Search for the cell housing the specified text and yield its [X, Y] center coordinate. 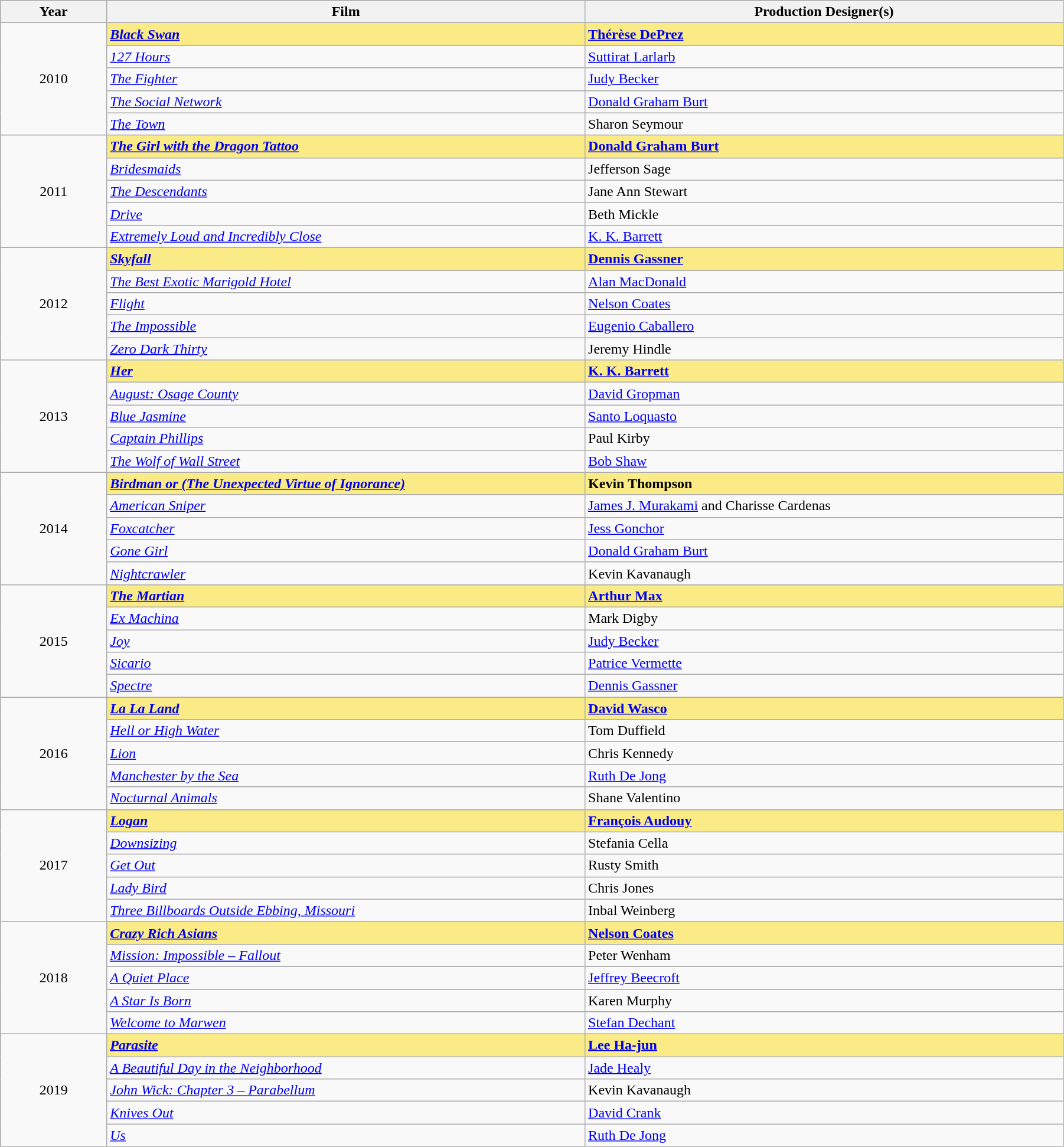
The Wolf of Wall Street [346, 461]
Nightcrawler [346, 573]
Jeremy Hindle [824, 349]
The Martian [346, 596]
Us [346, 1135]
David Crank [824, 1113]
Foxcatcher [346, 528]
Captain Phillips [346, 439]
2014 [54, 528]
Santo Loquasto [824, 416]
François Audouy [824, 821]
Bob Shaw [824, 461]
Jess Gonchor [824, 528]
Lee Ha-jun [824, 1045]
Spectre [346, 686]
Hell or High Water [346, 731]
Ex Machina [346, 618]
Manchester by the Sea [346, 776]
Chris Jones [824, 888]
Thérèse DePrez [824, 34]
Black Swan [346, 34]
Jeffrey Beecroft [824, 978]
The Impossible [346, 326]
Tom Duffield [824, 731]
Crazy Rich Asians [346, 933]
Extremely Loud and Incredibly Close [346, 236]
Flight [346, 304]
Three Billboards Outside Ebbing, Missouri [346, 910]
A Beautiful Day in the Neighborhood [346, 1068]
La La Land [346, 708]
Birdman or (The Unexpected Virtue of Ignorance) [346, 483]
Nocturnal Animals [346, 798]
2010 [54, 79]
Year [54, 12]
Lion [346, 753]
Film [346, 12]
Jane Ann Stewart [824, 191]
Drive [346, 214]
A Star Is Born [346, 1001]
Stefan Dechant [824, 1023]
Mark Digby [824, 618]
2017 [54, 865]
Beth Mickle [824, 214]
David Gropman [824, 394]
Shane Valentino [824, 798]
Karen Murphy [824, 1001]
Parasite [346, 1045]
American Sniper [346, 506]
Paul Kirby [824, 439]
2011 [54, 191]
Gone Girl [346, 551]
Kevin Thompson [824, 483]
Chris Kennedy [824, 753]
2016 [54, 753]
The Fighter [346, 79]
2019 [54, 1090]
The Descendants [346, 191]
Zero Dark Thirty [346, 349]
2013 [54, 416]
August: Osage County [346, 394]
Skyfall [346, 259]
Her [346, 371]
Joy [346, 641]
Alan MacDonald [824, 282]
Lady Bird [346, 888]
Stefania Cella [824, 843]
The Girl with the Dragon Tattoo [346, 146]
James J. Murakami and Charisse Cardenas [824, 506]
Jade Healy [824, 1068]
Get Out [346, 865]
Production Designer(s) [824, 12]
Suttirat Larlarb [824, 57]
Rusty Smith [824, 865]
2018 [54, 978]
Blue Jasmine [346, 416]
Welcome to Marwen [346, 1023]
Peter Wenham [824, 955]
A Quiet Place [346, 978]
Bridesmaids [346, 169]
Downsizing [346, 843]
Arthur Max [824, 596]
2015 [54, 641]
Jefferson Sage [824, 169]
Mission: Impossible – Fallout [346, 955]
Sicario [346, 664]
John Wick: Chapter 3 – Parabellum [346, 1090]
2012 [54, 303]
127 Hours [346, 57]
The Best Exotic Marigold Hotel [346, 282]
Inbal Weinberg [824, 910]
Knives Out [346, 1113]
Logan [346, 821]
Eugenio Caballero [824, 326]
David Wasco [824, 708]
The Town [346, 124]
Sharon Seymour [824, 124]
Patrice Vermette [824, 664]
The Social Network [346, 102]
